Determine the (X, Y) coordinate at the center of the cell enclosing the given text.  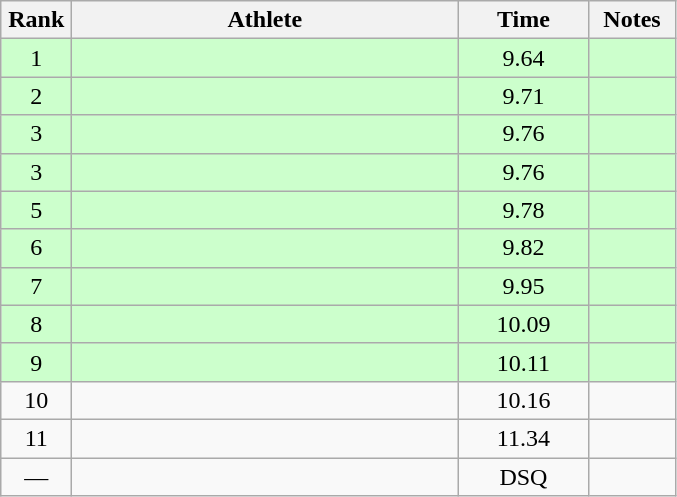
9.64 (524, 58)
DSQ (524, 477)
Time (524, 20)
10 (36, 400)
10.16 (524, 400)
9 (36, 362)
9.71 (524, 96)
Athlete (265, 20)
6 (36, 248)
Notes (632, 20)
11.34 (524, 438)
9.78 (524, 210)
8 (36, 324)
10.09 (524, 324)
11 (36, 438)
5 (36, 210)
1 (36, 58)
Rank (36, 20)
9.82 (524, 248)
9.95 (524, 286)
2 (36, 96)
10.11 (524, 362)
7 (36, 286)
— (36, 477)
